Locate the cell with the specified text and output its [X, Y] center coordinate. 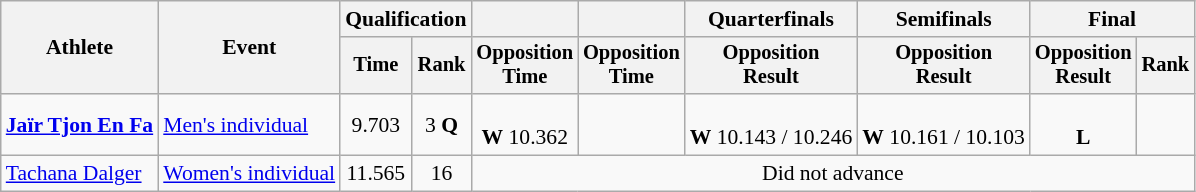
16 [442, 174]
Quarterfinals [772, 19]
9.703 [376, 124]
W 10.362 [524, 124]
Qualification [406, 19]
Time [376, 66]
3 Q [442, 124]
W 10.143 / 10.246 [772, 124]
Did not advance [832, 174]
W 10.161 / 10.103 [944, 124]
L [1084, 124]
Tachana Dalger [80, 174]
Jaïr Tjon En Fa [80, 124]
Final [1112, 19]
11.565 [376, 174]
Men's individual [249, 124]
Event [249, 48]
Athlete [80, 48]
Semifinals [944, 19]
Women's individual [249, 174]
